Search for the cell housing the specified text and yield its [X, Y] center coordinate. 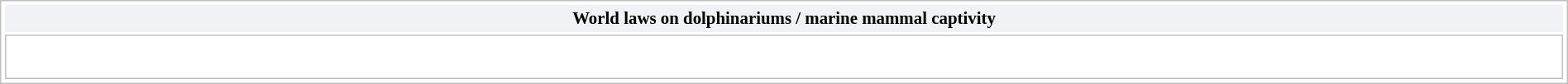
World laws on dolphinariums / marine mammal captivity [784, 18]
